Return (x, y) of the center of cell containing provided text 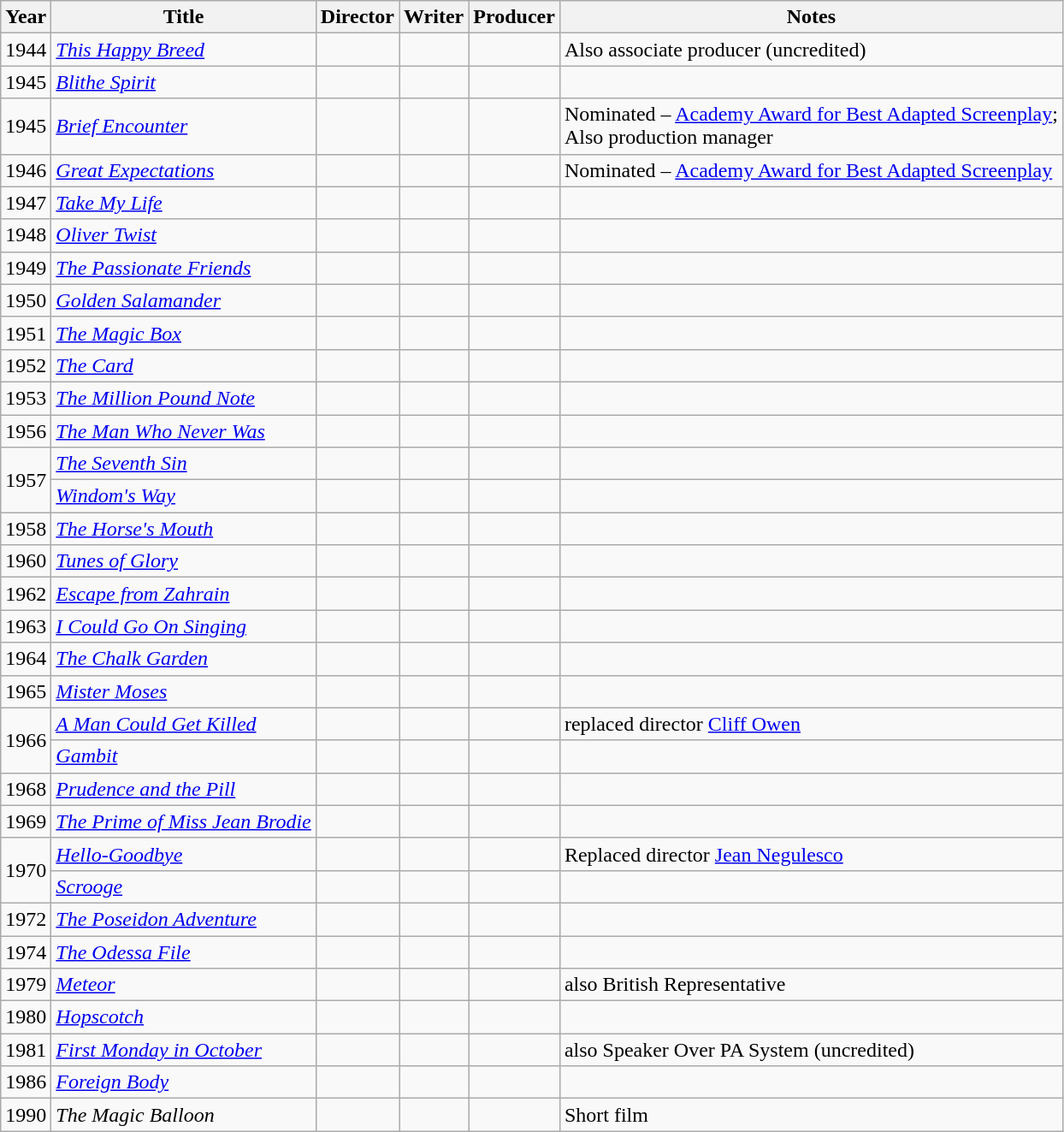
Director (358, 17)
1974 (26, 952)
The Prime of Miss Jean Brodie (183, 821)
Year (26, 17)
1949 (26, 268)
Tunes of Glory (183, 561)
Mister Moses (183, 691)
1947 (26, 203)
Windom's Way (183, 496)
Golden Salamander (183, 300)
1952 (26, 365)
also British Representative (811, 985)
1950 (26, 300)
Take My Life (183, 203)
1946 (26, 170)
1981 (26, 1050)
1962 (26, 594)
Hopscotch (183, 1017)
The Chalk Garden (183, 659)
The Million Pound Note (183, 398)
1980 (26, 1017)
Hello-Goodbye (183, 854)
1966 (26, 740)
The Seventh Sin (183, 464)
Also associate producer (uncredited) (811, 50)
This Happy Breed (183, 50)
1956 (26, 430)
I Could Go On Singing (183, 626)
Short film (811, 1115)
The Magic Balloon (183, 1115)
Notes (811, 17)
1965 (26, 691)
The Passionate Friends (183, 268)
The Poseidon Adventure (183, 919)
Blithe Spirit (183, 82)
1951 (26, 333)
1990 (26, 1115)
1972 (26, 919)
Producer (515, 17)
Nominated – Academy Award for Best Adapted Screenplay;Also production manager (811, 127)
also Speaker Over PA System (uncredited) (811, 1050)
Great Expectations (183, 170)
Nominated – Academy Award for Best Adapted Screenplay (811, 170)
1979 (26, 985)
Replaced director Jean Negulesco (811, 854)
Scrooge (183, 886)
Prudence and the Pill (183, 789)
The Man Who Never Was (183, 430)
Oliver Twist (183, 235)
1948 (26, 235)
1964 (26, 659)
1963 (26, 626)
1957 (26, 480)
Escape from Zahrain (183, 594)
replaced director Cliff Owen (811, 724)
The Odessa File (183, 952)
The Magic Box (183, 333)
Gambit (183, 756)
1944 (26, 50)
Title (183, 17)
1968 (26, 789)
Writer (434, 17)
First Monday in October (183, 1050)
1969 (26, 821)
Meteor (183, 985)
A Man Could Get Killed (183, 724)
1986 (26, 1082)
1960 (26, 561)
1970 (26, 870)
The Horse's Mouth (183, 529)
Brief Encounter (183, 127)
The Card (183, 365)
1958 (26, 529)
Foreign Body (183, 1082)
1953 (26, 398)
